Search for the cell housing the specified text and yield its (X, Y) center coordinate. 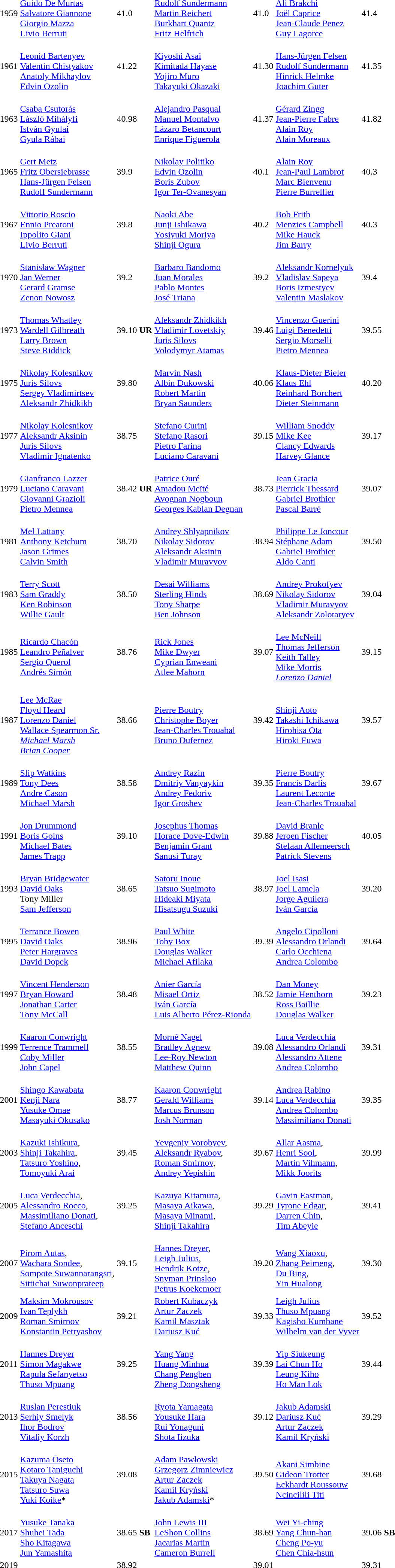
Ryota YamagataYousuke HaraRui YonaguniShōta Iizuka (203, 1417)
Hannes Dreyer,Leigh Julius,Hendrik Kotze,Snyman PrinslooPetrus Koekemoer (203, 1263)
38.55 (135, 1047)
39.45 (135, 1153)
Desai WilliamsSterling HindsTony SharpeBen Johnson (203, 594)
40.2 (263, 224)
41.30 (263, 66)
39.07 (263, 652)
Nikolay PolitikoEdvin OzolinBoris ZubovIgor Ter-Ovanesyan (203, 172)
39.9 (135, 172)
Pierre BoutryFrancis DarlisLaurent LeconteJean-Charles Trouabal (317, 783)
Kaaron ConwrightTerrence TrammellCoby MillerJohn Capel (67, 1047)
Andrey RazinDmitriy VanyaykinAndrey FedorivIgor Groshev (203, 783)
40.1 (263, 172)
Terry ScottSam GraddyKen RobinsonWillie Gault (67, 594)
38.76 (135, 652)
38.66 (135, 720)
Csaba CsutorásLászló MihályfiIstván GyulaiGyula Rábai (67, 119)
Ruslan PerestiukSerhiy SmelykIhor BodrovVitaliy Korzh (67, 1417)
Joel IsasiJoel LamelaJorge AguileraIván García (317, 889)
Nikolay KolesnikovAleksandr AksininJuris SilovsVladimir Ignatenko (67, 436)
Yevgeniy Vorobyev,Aleksandr Ryabov,Roman Smirnov,Andrey Yepishin (203, 1153)
Aleksandr KornelyukVladislav SapeyaBoris IzmestyevValentin Maslakov (317, 277)
Wei Yi-chingYang Chun-hanCheng Po-yuChen Chia-hsun (317, 1532)
Andrea RabinoLuca VerdecchiaAndrea ColomboMassimiliano Donati (317, 1100)
39.12 (263, 1417)
Akani SimbineGideon TrotterEckhardt RoussouwNcincilili Titi (317, 1474)
Jakub AdamskiDariusz KućArtur ZaczekKamil Kryński (317, 1417)
39.35 (263, 783)
39.8 (135, 224)
38.97 (263, 889)
Gianfranco LazzerLuciano CaravaniGiovanni GrazioliPietro Mennea (67, 488)
Gert MetzFritz ObersiebrasseHans-Jürgen FelsenRudolf Sundermann (67, 172)
Thomas WhatleyWardell GilbreathLarry BrownSteve Riddick (67, 330)
Pirom Autas,Wachara Sondee,Sompote Suwannarangsri,Sittichai Suwonprateep (67, 1263)
Leonid BartenyevValentin ChistyakovAnatoly MikhaylovEdvin Ozolin (67, 66)
Slip WatkinsTony DeesAndre CasonMichael Marsh (67, 783)
Kazuya Kitamura,Masaya Aikawa,Masaya Minami,Shinji Takahira (203, 1205)
Nikolay KolesnikovJuris SilovsSergey VladimirtsevAleksandr Zhidkikh (67, 383)
Angelo CipolloniAlessandro OrlandiCarlo OcchienaAndrea Colombo (317, 941)
39.29 (263, 1205)
Maksim MokrousovIvan TeplykhRoman SmirnovKonstantin Petryashov (67, 1316)
39.50 (263, 1474)
Jon DrummondBoris GoinsMichael BatesJames Trapp (67, 836)
Naoki AbeJunji IshikawaYosiyuki MoriyaShinji Ogura (203, 224)
Yusuke TanakaShuhei TadaSho KitagawaJun Yamashita (67, 1532)
Lee McNeillThomas JeffersonKeith TalleyMike MorrisLorenzo Daniel (317, 652)
40.06 (263, 383)
Mel LattanyAnthony KetchumJason GrimesCalvin Smith (67, 541)
Leigh JuliusThuso MpuangKagisho KumbaneWilhelm van der Vyver (317, 1316)
David BranleJeroen FischerStefaan AllemeerschPatrick Stevens (317, 836)
Kaaron ConwrightGerald WilliamsMarcus BrunsonJosh Norman (203, 1100)
Wang Xiaoxu,Zhang Peimeng,Du Bing,Yin Hualong (317, 1263)
Kazuma ŌsetoKotaro TaniguchiTakuya NagataTatsuro SuwaYuki Koike* (67, 1474)
Patrice OuréAmadou MeïtéAvognan NogbounGeorges Kablan Degnan (203, 488)
Satoru InoueTatsuo SugimotoHideaki MiyataHisatsugu Suzuki (203, 889)
Paul WhiteToby BoxDouglas WalkerMichael Afilaka (203, 941)
Jean GraciaPierrick ThessardGabriel BrothierPascal Barré (317, 488)
Gavin Eastman,Tyrone Edgar,Darren Chin,Tim Abeyie (317, 1205)
Morné NagelBradley AgnewLee-Roy NewtonMatthew Quinn (203, 1047)
Aleksandr ZhidkikhVladimir LovetskiyJuris SilovsVolodymyr Atamas (203, 330)
39.88 (263, 836)
Kiyoshi AsaiKimitada HayaseYojiro MuroTakayuki Okazaki (203, 66)
38.65 SB (135, 1532)
Alain RoyJean-Paul LambrotMarc BienvenuPierre Burrellier (317, 172)
39.42 (263, 720)
Rick JonesMike DwyerCyprian EnweaniAtlee Mahorn (203, 652)
Anier GarcíaMisael OrtizIván GarcíaLuis Alberto Pérez-Rionda (203, 994)
Adam PawłowskiGrzegorz ZimniewiczArtur ZaczekKamil KryńskiJakub Adamski* (203, 1474)
38.75 (135, 436)
38.50 (135, 594)
39.33 (263, 1316)
39.21 (135, 1316)
38.52 (263, 994)
39.46 (263, 330)
Andrey ShlyapnikovNikolay SidorovAleksandr AksininVladimir Muravyov (203, 541)
Josephus ThomasHorace Dove-EdwinBenjamin GrantSanusi Turay (203, 836)
John Lewis IIILeShon CollinsJacarias MartinCameron Burrell (203, 1532)
Hans-Jürgen FelsenRudolf SundermannHinrick HelmkeJoachim Guter (317, 66)
38.70 (135, 541)
38.65 (135, 889)
Allar Aasma,Henri Sool,Martin Vihmann,Mikk Joorits (317, 1153)
38.42 UR (135, 488)
Lee McRaeFloyd HeardLorenzo DanielWallace Spearmon Sr.Michael MarshBrian Cooper (67, 720)
41.37 (263, 119)
Andrey ProkofyevNikolay SidorovVladimir MuravyovAleksandr Zolotaryev (317, 594)
Vittorio RoscioEnnio PreatoniIppolito GianiLivio Berruti (67, 224)
38.58 (135, 783)
Bob FrithMenzies CampbellMike HauckJim Barry (317, 224)
Shingo KawabataKenji NaraYusuke OmaeMasayuki Okusako (67, 1100)
39.14 (263, 1100)
Dan MoneyJamie HenthornRoss BaillieDouglas Walker (317, 994)
38.48 (135, 994)
Marvin NashAlbin DukowskiRobert MartinBryan Saunders (203, 383)
39.20 (263, 1263)
Hannes Dreyer Simon MagakweRapula SefanyetsoThuso Mpuang (67, 1364)
Yang Yang Huang MinhuaChang PengbenZheng Dongsheng (203, 1364)
Pierre BoutryChristophe BoyerJean-Charles TrouabalBruno Dufernez (203, 720)
Yip Siukeung Lai Chun HoLeung KihoHo Man Lok (317, 1364)
Stanisław WagnerJan WernerGerard GramseZenon Nowosz (67, 277)
38.77 (135, 1100)
38.96 (135, 941)
Luca VerdecchiaAlessandro OrlandiAlessandro AtteneAndrea Colombo (317, 1047)
William SnoddyMike KeeClancy EdwardsHarvey Glance (317, 436)
40.98 (135, 119)
Terrance BowenDavid OaksPeter HargravesDavid Dopek (67, 941)
38.94 (263, 541)
Barbaro BandomoJuan MoralesPablo MontesJosé Triana (203, 277)
Vincenzo GueriniLuigi BenedettiSergio MorselliPietro Mennea (317, 330)
Ricardo ChacónLeandro PeñalverSergio QuerolAndrés Simón (67, 652)
38.73 (263, 488)
Philippe Le JoncourStéphane AdamGabriel BrothierAldo Canti (317, 541)
Gérard ZinggJean-Pierre FabreAlain RoyAlain Moreaux (317, 119)
Bryan BridgewaterDavid OaksTony MillerSam Jefferson (67, 889)
41.22 (135, 66)
Klaus-Dieter BielerKlaus EhlReinhard BorchertDieter Steinmann (317, 383)
Kazuki Ishikura,Shinji Takahira,Tatsuro Yoshino,Tomoyuki Arai (67, 1153)
Shinji AotoTakashi IchikawaHirohisa OtaHiroki Fuwa (317, 720)
Stefano CuriniStefano RasoriPietro FarinaLuciano Caravani (203, 436)
39.10 UR (135, 330)
39.10 (135, 836)
Robert KubaczykArtur ZaczekKamil MasztakDariusz Kuć (203, 1316)
Vincent HendersonBryan HowardJonathan CarterTony McCall (67, 994)
39.80 (135, 383)
Alejandro PasqualManuel MontalvoLázaro BetancourtEnrique Figuerola (203, 119)
Luca Verdecchia,Alessandro Rocco,Massimiliano Donati,Stefano Anceschi (67, 1205)
39.67 (263, 1153)
38.56 (135, 1417)
